Return (x, y) of the center of cell containing provided text 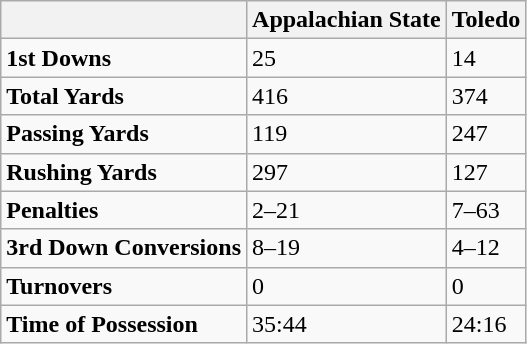
Time of Possession (124, 324)
127 (486, 172)
1st Downs (124, 58)
297 (347, 172)
Turnovers (124, 286)
Rushing Yards (124, 172)
25 (347, 58)
119 (347, 134)
416 (347, 96)
2–21 (347, 210)
35:44 (347, 324)
Total Yards (124, 96)
Toledo (486, 20)
247 (486, 134)
374 (486, 96)
Penalties (124, 210)
8–19 (347, 248)
Passing Yards (124, 134)
Appalachian State (347, 20)
24:16 (486, 324)
3rd Down Conversions (124, 248)
4–12 (486, 248)
14 (486, 58)
7–63 (486, 210)
